For the text-containing cell, return its midpoint in (x, y) coordinate format. 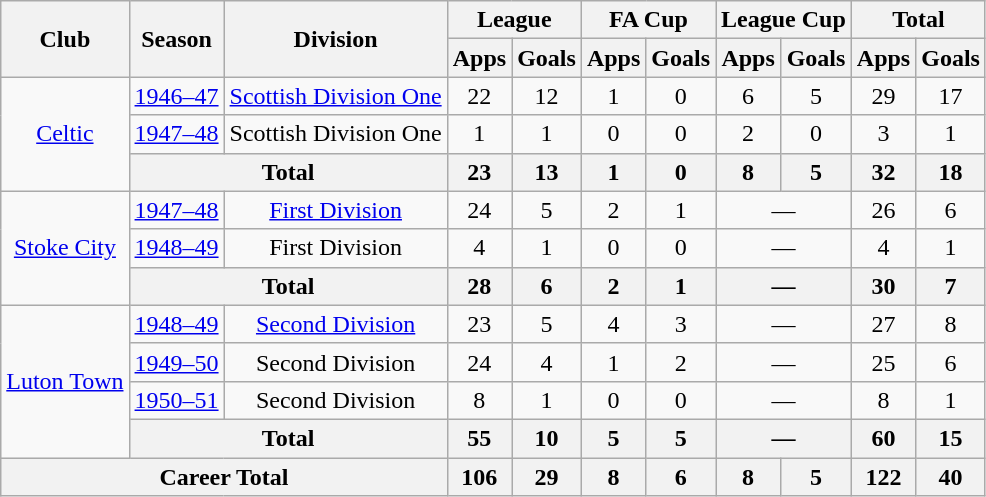
12 (547, 96)
22 (479, 96)
25 (883, 362)
Stoke City (65, 248)
League Cup (784, 20)
106 (479, 477)
60 (883, 438)
28 (479, 286)
League (514, 20)
122 (883, 477)
Season (176, 39)
40 (951, 477)
Celtic (65, 134)
7 (951, 286)
27 (883, 324)
Club (65, 39)
Division (336, 39)
18 (951, 172)
1949–50 (176, 362)
17 (951, 96)
1946–47 (176, 96)
26 (883, 210)
Career Total (224, 477)
55 (479, 438)
15 (951, 438)
30 (883, 286)
10 (547, 438)
FA Cup (648, 20)
32 (883, 172)
1950–51 (176, 400)
13 (547, 172)
Luton Town (65, 381)
